Determine the [x, y] coordinate at the center of the cell enclosing the given text.  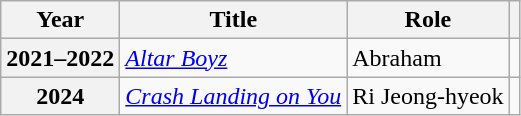
2024 [60, 96]
Abraham [428, 58]
Altar Boyz [234, 58]
Year [60, 20]
Role [428, 20]
Ri Jeong-hyeok [428, 96]
2021–2022 [60, 58]
Title [234, 20]
Crash Landing on You [234, 96]
